Identify which cell holds the provided text, then report its (x, y) central coordinate. 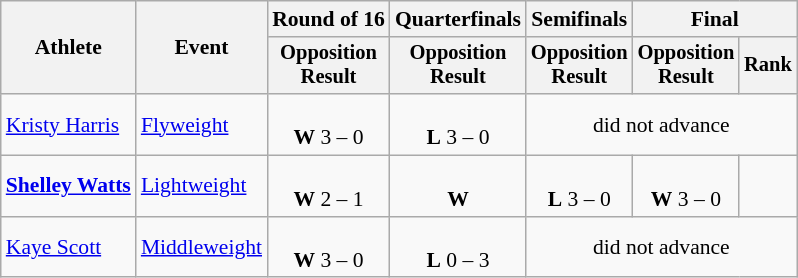
Kristy Harris (68, 124)
Athlete (68, 48)
Kaye Scott (68, 248)
L 0 – 3 (458, 248)
Middleweight (202, 248)
Flyweight (202, 124)
Event (202, 48)
Semifinals (580, 19)
Round of 16 (328, 19)
Quarterfinals (458, 19)
W (458, 186)
Final (715, 19)
Lightweight (202, 186)
W 2 – 1 (328, 186)
Rank (768, 66)
Shelley Watts (68, 186)
